Return [x, y] of the center of cell containing provided text 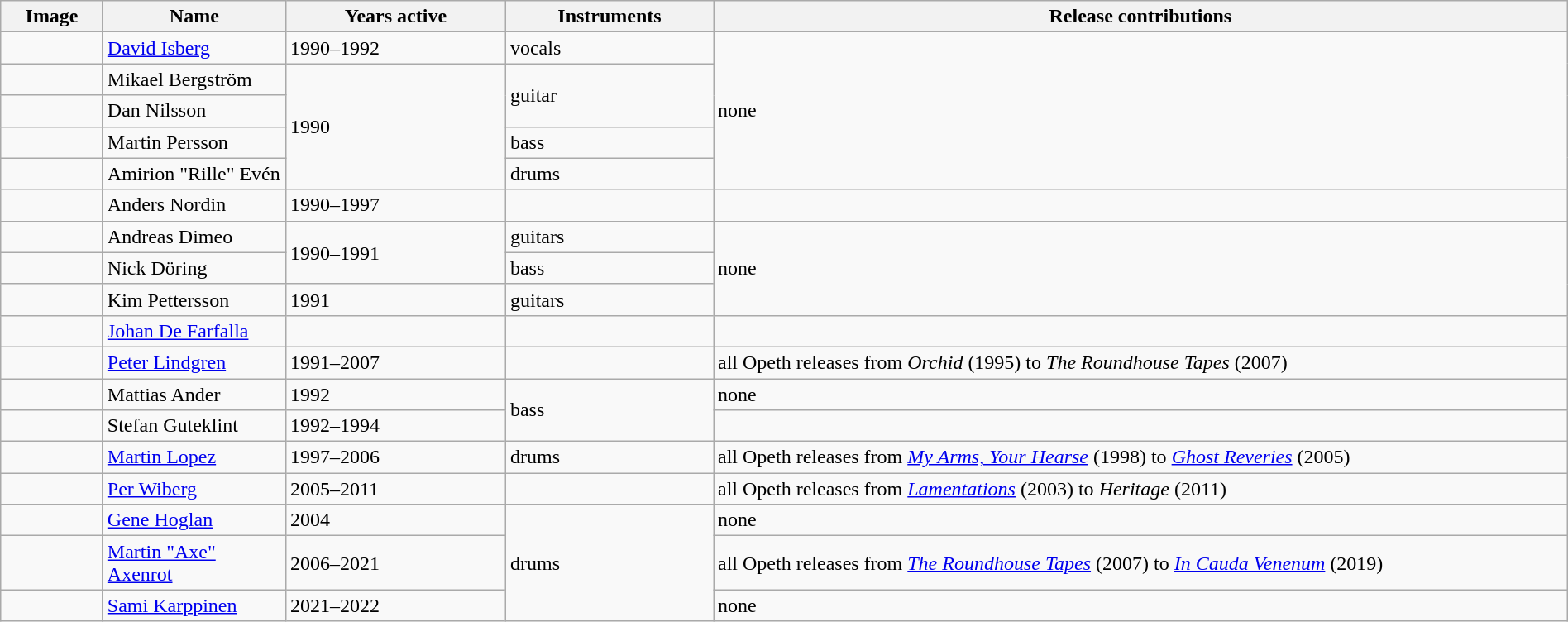
1992–1994 [395, 426]
Release contributions [1140, 17]
Martin Persson [194, 142]
1990–1992 [395, 48]
2006–2021 [395, 562]
Instruments [609, 17]
Image [52, 17]
1990–1997 [395, 205]
Years active [395, 17]
Peter Lindgren [194, 362]
2004 [395, 520]
1991–2007 [395, 362]
Nick Döring [194, 268]
Name [194, 17]
2005–2011 [395, 489]
2021–2022 [395, 605]
all Opeth releases from Orchid (1995) to The Roundhouse Tapes (2007) [1140, 362]
vocals [609, 48]
Martin Lopez [194, 457]
all Opeth releases from My Arms, Your Hearse (1998) to Ghost Reveries (2005) [1140, 457]
1992 [395, 395]
1997–2006 [395, 457]
Amirion "Rille" Evén [194, 174]
Anders Nordin [194, 205]
Stefan Guteklint [194, 426]
Gene Hoglan [194, 520]
all Opeth releases from The Roundhouse Tapes (2007) to In Cauda Venenum (2019) [1140, 562]
Martin "Axe" Axenrot [194, 562]
Mattias Ander [194, 395]
Johan De Farfalla [194, 331]
Mikael Bergström [194, 79]
Andreas Dimeo [194, 237]
guitar [609, 95]
all Opeth releases from Lamentations (2003) to Heritage (2011) [1140, 489]
1990–1991 [395, 252]
1990 [395, 127]
1991 [395, 299]
Kim Pettersson [194, 299]
David Isberg [194, 48]
Sami Karppinen [194, 605]
Dan Nilsson [194, 111]
Per Wiberg [194, 489]
